Determine the (X, Y) coordinate at the center of the cell enclosing the given text.  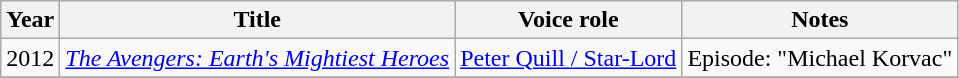
Peter Quill / Star-Lord (568, 58)
Title (258, 20)
The Avengers: Earth's Mightiest Heroes (258, 58)
2012 (30, 58)
Episode: "Michael Korvac" (820, 58)
Year (30, 20)
Voice role (568, 20)
Notes (820, 20)
